Detect which cell encompasses the target text, then output its [X, Y] center coordinate. 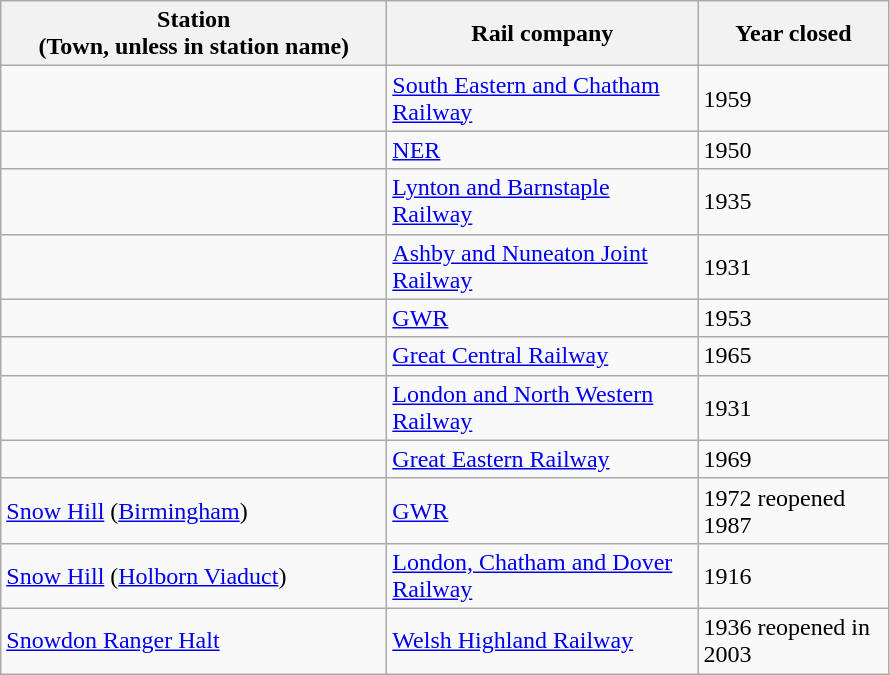
NER [542, 150]
Rail company [542, 34]
Lynton and Barnstaple Railway [542, 202]
1916 [794, 576]
London and North Western Railway [542, 408]
Station(Town, unless in station name) [194, 34]
Great Eastern Railway [542, 459]
1936 reopened in 2003 [794, 640]
1969 [794, 459]
Snowdon Ranger Halt [194, 640]
Great Central Railway [542, 356]
1935 [794, 202]
1950 [794, 150]
Snow Hill (Birmingham) [194, 510]
1953 [794, 318]
Snow Hill (Holborn Viaduct) [194, 576]
London, Chatham and Dover Railway [542, 576]
1972 reopened 1987 [794, 510]
1959 [794, 98]
1965 [794, 356]
Year closed [794, 34]
Welsh Highland Railway [542, 640]
South Eastern and Chatham Railway [542, 98]
Ashby and Nuneaton Joint Railway [542, 266]
